Detect which cell encompasses the target text, then output its [x, y] center coordinate. 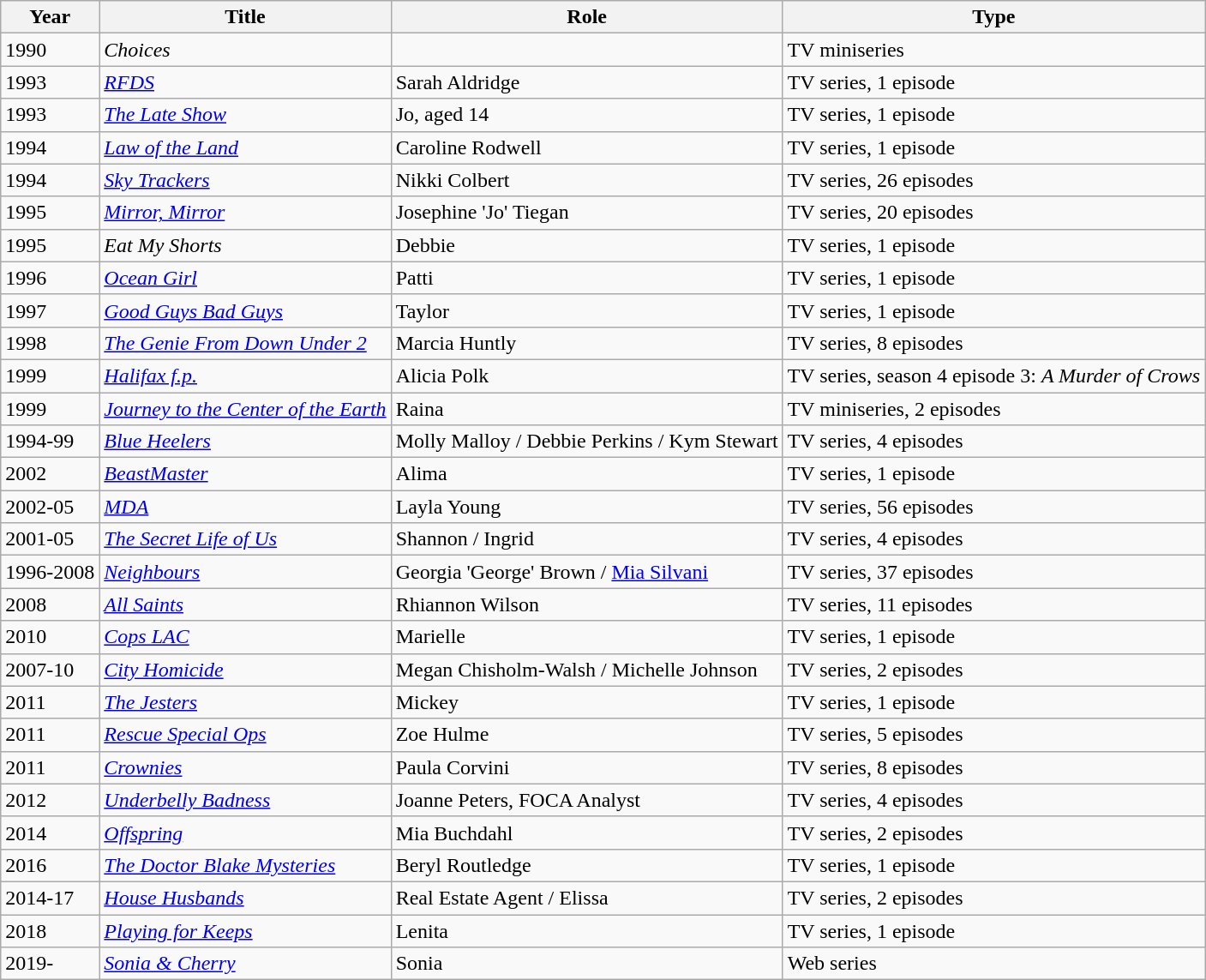
Mickey [586, 702]
Journey to the Center of the Earth [245, 409]
2002-05 [50, 507]
TV miniseries [993, 50]
Debbie [586, 245]
Beryl Routledge [586, 865]
TV series, season 4 episode 3: A Murder of Crows [993, 376]
Rhiannon Wilson [586, 604]
Web series [993, 964]
TV series, 20 episodes [993, 213]
TV series, 26 episodes [993, 180]
Neighbours [245, 572]
Real Estate Agent / Elissa [586, 898]
Raina [586, 409]
Mirror, Mirror [245, 213]
Patti [586, 278]
Nikki Colbert [586, 180]
The Genie From Down Under 2 [245, 343]
Alicia Polk [586, 376]
Ocean Girl [245, 278]
1990 [50, 50]
City Homicide [245, 670]
Rescue Special Ops [245, 735]
Josephine 'Jo' Tiegan [586, 213]
TV series, 11 episodes [993, 604]
Type [993, 17]
2019- [50, 964]
Choices [245, 50]
1998 [50, 343]
2008 [50, 604]
The Doctor Blake Mysteries [245, 865]
2001-05 [50, 539]
Megan Chisholm-Walsh / Michelle Johnson [586, 670]
Good Guys Bad Guys [245, 310]
Sonia [586, 964]
Sonia & Cherry [245, 964]
1996 [50, 278]
Blue Heelers [245, 442]
2014-17 [50, 898]
Year [50, 17]
TV miniseries, 2 episodes [993, 409]
1996-2008 [50, 572]
Caroline Rodwell [586, 147]
Eat My Shorts [245, 245]
2014 [50, 833]
Alima [586, 474]
Sky Trackers [245, 180]
Jo, aged 14 [586, 115]
Playing for Keeps [245, 930]
Marcia Huntly [586, 343]
2016 [50, 865]
TV series, 5 episodes [993, 735]
Zoe Hulme [586, 735]
Underbelly Badness [245, 800]
Taylor [586, 310]
Lenita [586, 930]
Shannon / Ingrid [586, 539]
1997 [50, 310]
Cops LAC [245, 637]
Joanne Peters, FOCA Analyst [586, 800]
2012 [50, 800]
The Secret Life of Us [245, 539]
MDA [245, 507]
Mia Buchdahl [586, 833]
Paula Corvini [586, 767]
The Late Show [245, 115]
Molly Malloy / Debbie Perkins / Kym Stewart [586, 442]
All Saints [245, 604]
TV series, 37 episodes [993, 572]
2007-10 [50, 670]
Sarah Aldridge [586, 82]
2002 [50, 474]
Crownies [245, 767]
2010 [50, 637]
Title [245, 17]
2018 [50, 930]
Law of the Land [245, 147]
Georgia 'George' Brown / Mia Silvani [586, 572]
Role [586, 17]
House Husbands [245, 898]
Marielle [586, 637]
TV series, 56 episodes [993, 507]
BeastMaster [245, 474]
Layla Young [586, 507]
1994-99 [50, 442]
The Jesters [245, 702]
RFDS [245, 82]
Offspring [245, 833]
Halifax f.p. [245, 376]
